Pinpoint the cell where the given text exists, returning its [X, Y] midpoint coordinate. 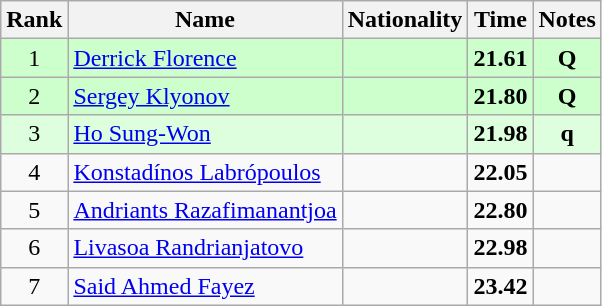
Said Ahmed Fayez [205, 286]
4 [34, 172]
Rank [34, 20]
6 [34, 248]
Ho Sung-Won [205, 134]
22.98 [500, 248]
Sergey Klyonov [205, 96]
Konstadínos Labrópoulos [205, 172]
7 [34, 286]
21.98 [500, 134]
Livasoa Randrianjatovo [205, 248]
21.61 [500, 58]
23.42 [500, 286]
1 [34, 58]
q [567, 134]
Andriants Razafimanantjoa [205, 210]
2 [34, 96]
Notes [567, 20]
Time [500, 20]
21.80 [500, 96]
3 [34, 134]
5 [34, 210]
Nationality [405, 20]
Name [205, 20]
22.80 [500, 210]
Derrick Florence [205, 58]
22.05 [500, 172]
